From the cell containing the given text, extract its center point as (X, Y) coordinate. 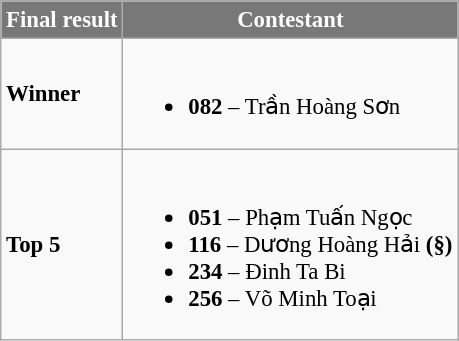
Winner (62, 94)
051 – Phạm Tuấn Ngọc116 – Dương Hoàng Hải (§)234 – Đinh Ta Bi256 – Võ Minh Toại (290, 244)
Contestant (290, 20)
Final result (62, 20)
082 – Trần Hoàng Sơn (290, 94)
Top 5 (62, 244)
